Extract the (x, y) coordinate from the center of the cell holding the provided text.  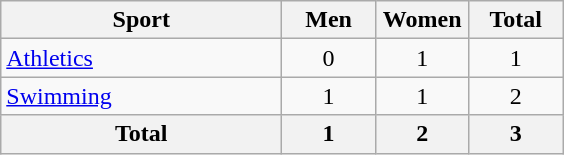
Swimming (142, 96)
0 (329, 58)
3 (516, 134)
Athletics (142, 58)
Sport (142, 20)
Women (422, 20)
Men (329, 20)
